Find where the given text appears and provide that cell's center as [X, Y] coordinate. 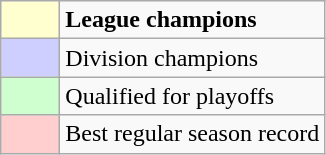
League champions [192, 20]
Best regular season record [192, 134]
Qualified for playoffs [192, 96]
Division champions [192, 58]
